Determine the [X, Y] coordinate at the center of the cell enclosing the given text.  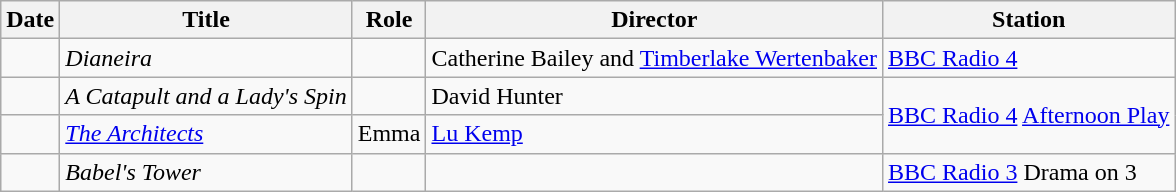
BBC Radio 3 Drama on 3 [1029, 172]
Director [654, 20]
David Hunter [654, 96]
BBC Radio 4 [1029, 58]
Emma [389, 134]
Role [389, 20]
Catherine Bailey and Timberlake Wertenbaker [654, 58]
BBC Radio 4 Afternoon Play [1029, 115]
Lu Kemp [654, 134]
A Catapult and a Lady's Spin [206, 96]
Station [1029, 20]
Dianeira [206, 58]
Babel's Tower [206, 172]
Date [30, 20]
The Architects [206, 134]
Title [206, 20]
